Pinpoint the cell where the given text exists, returning its (X, Y) midpoint coordinate. 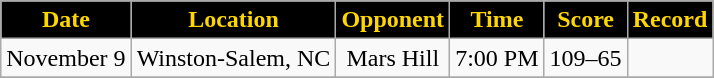
Mars Hill (393, 58)
Score (586, 20)
Winston-Salem, NC (234, 58)
Opponent (393, 20)
November 9 (66, 58)
7:00 PM (497, 58)
109–65 (586, 58)
Location (234, 20)
Date (66, 20)
Time (497, 20)
Record (670, 20)
